Detect which cell encompasses the target text, then output its [x, y] center coordinate. 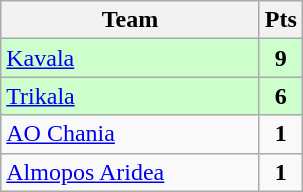
AO Chania [130, 134]
Trikala [130, 96]
Pts [280, 20]
Kavala [130, 58]
Almopos Aridea [130, 172]
6 [280, 96]
Team [130, 20]
9 [280, 58]
